Return (X, Y) of the center of cell containing provided text 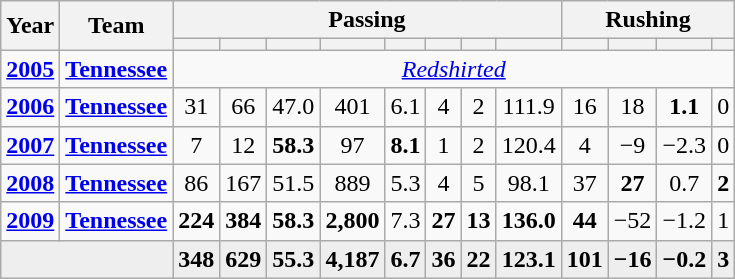
6.7 (406, 259)
12 (244, 145)
2006 (30, 107)
2,800 (352, 221)
98.1 (528, 183)
51.5 (294, 183)
5 (478, 183)
86 (196, 183)
47.0 (294, 107)
8.1 (406, 145)
2008 (30, 183)
−9 (632, 145)
889 (352, 183)
−1.2 (684, 221)
97 (352, 145)
18 (632, 107)
7.3 (406, 221)
6.1 (406, 107)
Year (30, 26)
3 (724, 259)
401 (352, 107)
Rushing (648, 20)
5.3 (406, 183)
7 (196, 145)
−52 (632, 221)
2005 (30, 69)
Redshirted (454, 69)
Team (116, 26)
31 (196, 107)
136.0 (528, 221)
13 (478, 221)
−2.3 (684, 145)
120.4 (528, 145)
384 (244, 221)
55.3 (294, 259)
167 (244, 183)
66 (244, 107)
36 (444, 259)
Passing (367, 20)
−0.2 (684, 259)
37 (584, 183)
1.1 (684, 107)
16 (584, 107)
348 (196, 259)
224 (196, 221)
0.7 (684, 183)
123.1 (528, 259)
2007 (30, 145)
111.9 (528, 107)
44 (584, 221)
629 (244, 259)
101 (584, 259)
−16 (632, 259)
22 (478, 259)
4,187 (352, 259)
2009 (30, 221)
